Search for the cell housing the specified text and yield its [X, Y] center coordinate. 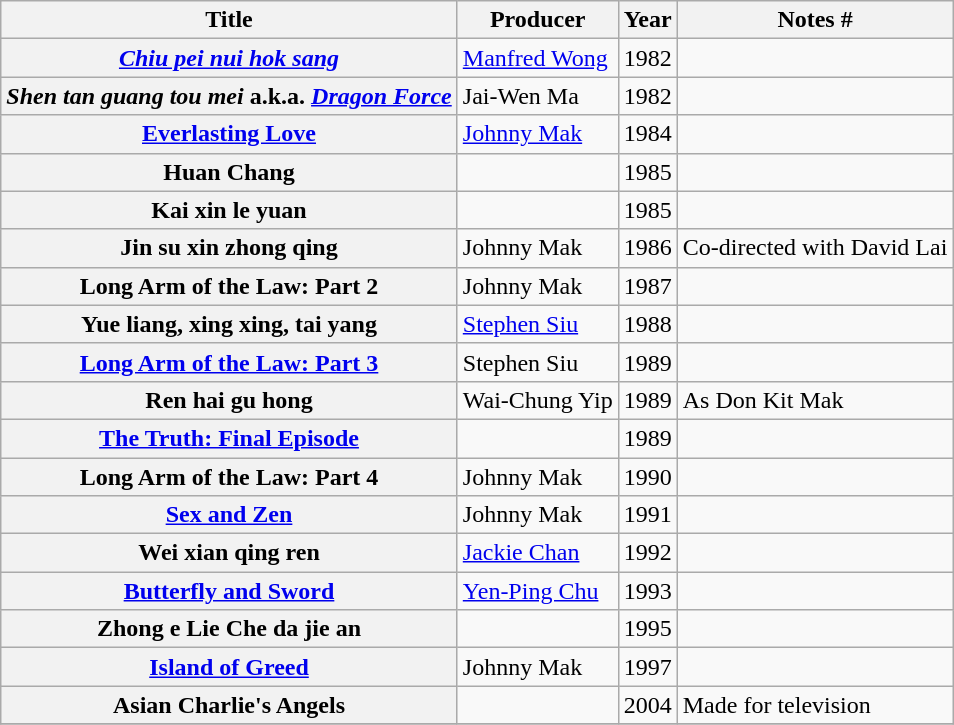
1984 [648, 134]
Long Arm of the Law: Part 3 [230, 362]
1993 [648, 591]
Shen tan guang tou mei a.k.a. Dragon Force [230, 96]
1992 [648, 553]
Year [648, 20]
Title [230, 20]
Jackie Chan [538, 553]
Sex and Zen [230, 515]
1990 [648, 477]
Kai xin le yuan [230, 210]
Notes # [815, 20]
1991 [648, 515]
Wei xian qing ren [230, 553]
Asian Charlie's Angels [230, 705]
Jin su xin zhong qing [230, 248]
Producer [538, 20]
1995 [648, 629]
Everlasting Love [230, 134]
Yue liang, xing xing, tai yang [230, 324]
As Don Kit Mak [815, 400]
Manfred Wong [538, 58]
Long Arm of the Law: Part 4 [230, 477]
Wai-Chung Yip [538, 400]
Yen-Ping Chu [538, 591]
Island of Greed [230, 667]
Ren hai gu hong [230, 400]
Co-directed with David Lai [815, 248]
Huan Chang [230, 172]
The Truth: Final Episode [230, 438]
Zhong e Lie Che da jie an [230, 629]
Chiu pei nui hok sang [230, 58]
Jai-Wen Ma [538, 96]
Long Arm of the Law: Part 2 [230, 286]
2004 [648, 705]
1997 [648, 667]
1988 [648, 324]
Butterfly and Sword [230, 591]
Made for television [815, 705]
1987 [648, 286]
1986 [648, 248]
